Output the (X, Y) coordinate of the center of the cell containing the given text.  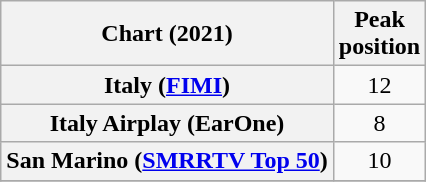
Italy Airplay (EarOne) (168, 123)
12 (379, 85)
San Marino (SMRRTV Top 50) (168, 161)
Chart (2021) (168, 34)
Italy (FIMI) (168, 85)
10 (379, 161)
Peakposition (379, 34)
8 (379, 123)
